Return the [x, y] coordinate for the center point of the cell that contains the specified text.  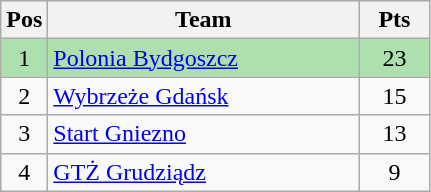
3 [24, 134]
Wybrzeże Gdańsk [204, 96]
13 [394, 134]
2 [24, 96]
1 [24, 58]
Start Gniezno [204, 134]
15 [394, 96]
9 [394, 172]
Team [204, 20]
Pos [24, 20]
Polonia Bydgoszcz [204, 58]
Pts [394, 20]
GTŻ Grudziądz [204, 172]
4 [24, 172]
23 [394, 58]
